Pinpoint the cell where the given text exists, returning its (x, y) midpoint coordinate. 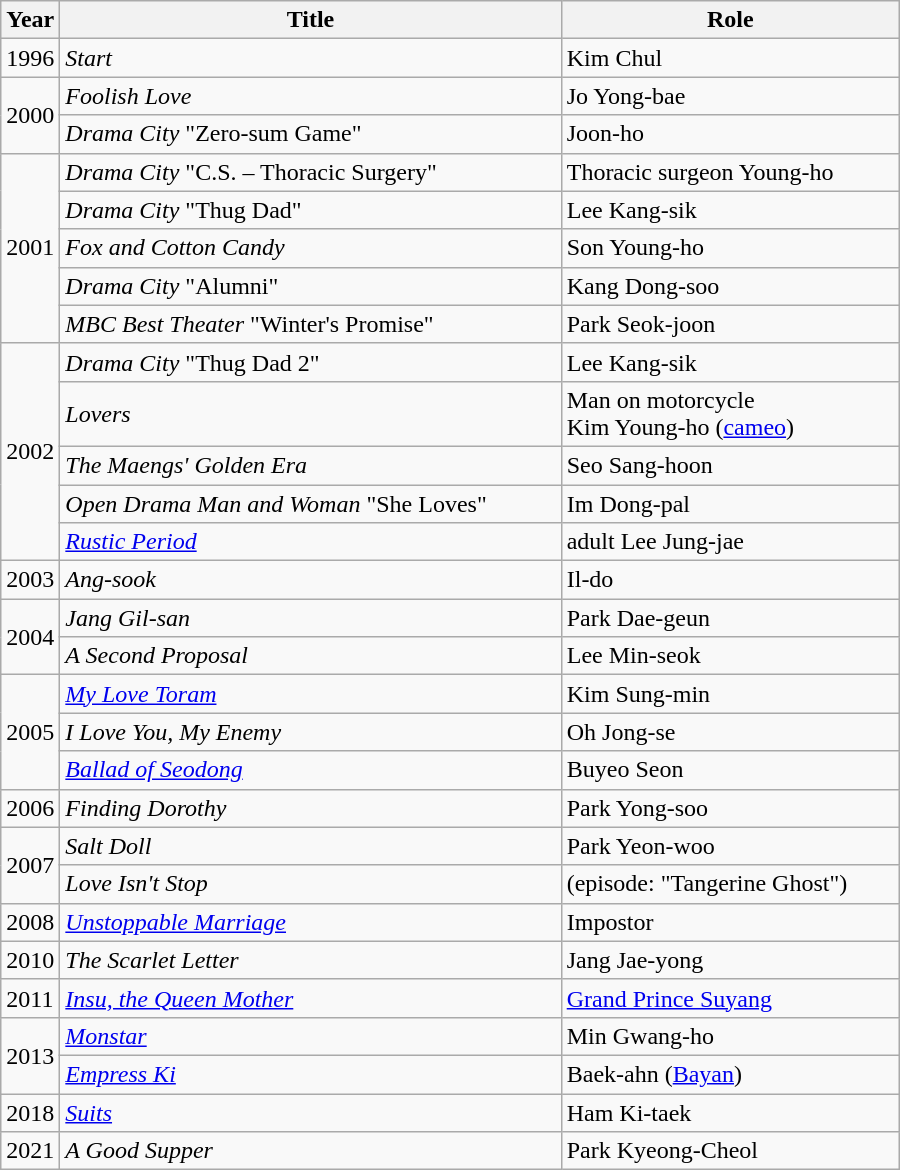
2008 (30, 922)
Drama City "Alumni" (310, 286)
Jang Jae-yong (730, 960)
Park Yeon-woo (730, 846)
Insu, the Queen Mother (310, 998)
Lovers (310, 414)
Drama City "C.S. – Thoracic Surgery" (310, 172)
Park Kyeong-Cheol (730, 1151)
Love Isn't Stop (310, 884)
Oh Jong-se (730, 732)
2011 (30, 998)
Park Yong-soo (730, 808)
Suits (310, 1113)
Drama City "Thug Dad 2" (310, 362)
Impostor (730, 922)
Kim Sung-min (730, 694)
Kang Dong-soo (730, 286)
Son Young-ho (730, 248)
A Second Proposal (310, 656)
2021 (30, 1151)
2018 (30, 1113)
My Love Toram (310, 694)
Min Gwang-ho (730, 1036)
Drama City "Thug Dad" (310, 210)
Grand Prince Suyang (730, 998)
Drama City "Zero-sum Game" (310, 134)
Thoracic surgeon Young-ho (730, 172)
I Love You, My Enemy (310, 732)
Il-do (730, 580)
Lee Min-seok (730, 656)
Ballad of Seodong (310, 770)
2003 (30, 580)
Rustic Period (310, 542)
Salt Doll (310, 846)
Empress Ki (310, 1074)
Fox and Cotton Candy (310, 248)
Title (310, 20)
Baek-ahn (Bayan) (730, 1074)
Man on motorcycle Kim Young-ho (cameo) (730, 414)
Jang Gil-san (310, 618)
A Good Supper (310, 1151)
2010 (30, 960)
2001 (30, 248)
Park Dae-geun (730, 618)
Kim Chul (730, 58)
MBC Best Theater "Winter's Promise" (310, 324)
2005 (30, 732)
Year (30, 20)
Open Drama Man and Woman "She Loves" (310, 503)
Ang-sook (310, 580)
Joon-ho (730, 134)
Monstar (310, 1036)
Seo Sang-hoon (730, 465)
2013 (30, 1055)
Im Dong-pal (730, 503)
1996 (30, 58)
2002 (30, 452)
Ham Ki-taek (730, 1113)
2007 (30, 865)
Jo Yong-bae (730, 96)
The Maengs' Golden Era (310, 465)
Foolish Love (310, 96)
Start (310, 58)
Buyeo Seon (730, 770)
Role (730, 20)
Park Seok-joon (730, 324)
The Scarlet Letter (310, 960)
Unstoppable Marriage (310, 922)
adult Lee Jung-jae (730, 542)
Finding Dorothy (310, 808)
2000 (30, 115)
2004 (30, 637)
(episode: "Tangerine Ghost") (730, 884)
2006 (30, 808)
